Return (x, y) of the center of cell containing provided text 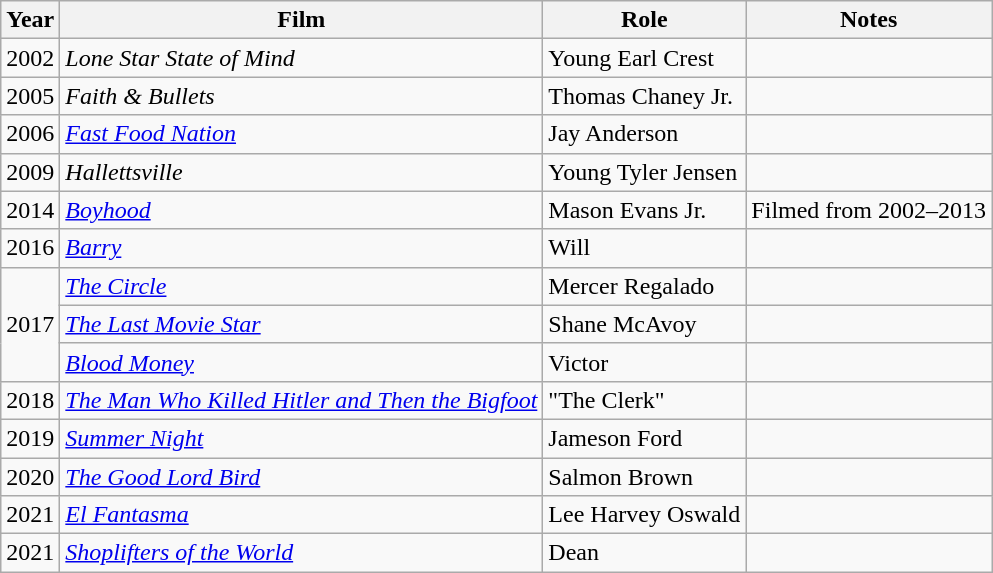
2005 (30, 96)
Blood Money (302, 362)
2006 (30, 134)
2009 (30, 172)
El Fantasma (302, 515)
Young Tyler Jensen (644, 172)
Victor (644, 362)
Will (644, 248)
2016 (30, 248)
Thomas Chaney Jr. (644, 96)
Salmon Brown (644, 477)
Role (644, 20)
Jay Anderson (644, 134)
Faith & Bullets (302, 96)
2002 (30, 58)
Filmed from 2002–2013 (869, 210)
2020 (30, 477)
"The Clerk" (644, 400)
Jameson Ford (644, 438)
2019 (30, 438)
Lone Star State of Mind (302, 58)
Shoplifters of the World (302, 553)
2014 (30, 210)
2017 (30, 324)
Dean (644, 553)
The Good Lord Bird (302, 477)
The Last Movie Star (302, 324)
Young Earl Crest (644, 58)
Year (30, 20)
Summer Night (302, 438)
Barry (302, 248)
Hallettsville (302, 172)
Fast Food Nation (302, 134)
The Man Who Killed Hitler and Then the Bigfoot (302, 400)
Boyhood (302, 210)
Lee Harvey Oswald (644, 515)
The Circle (302, 286)
Film (302, 20)
Notes (869, 20)
Shane McAvoy (644, 324)
2018 (30, 400)
Mercer Regalado (644, 286)
Mason Evans Jr. (644, 210)
